Pinpoint the cell where the given text exists, returning its (X, Y) midpoint coordinate. 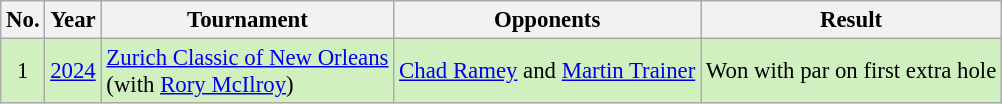
Zurich Classic of New Orleans(with Rory McIlroy) (248, 72)
Result (852, 20)
2024 (73, 72)
Tournament (248, 20)
Chad Ramey and Martin Trainer (548, 72)
No. (23, 20)
1 (23, 72)
Opponents (548, 20)
Won with par on first extra hole (852, 72)
Year (73, 20)
